Provide the [X, Y] coordinate of the cell's center where the given text is located.  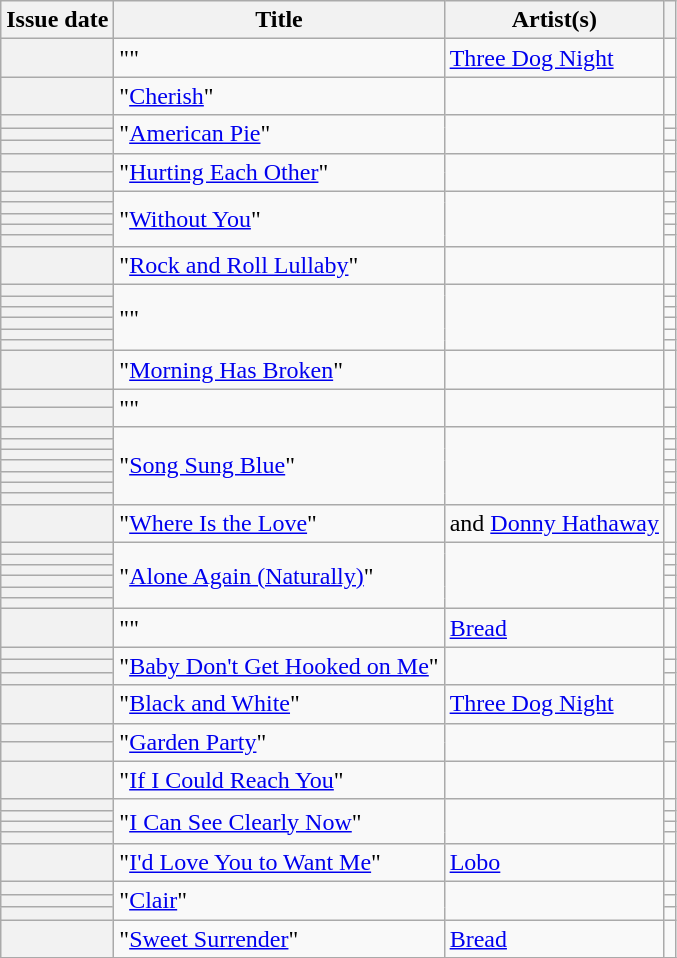
"Hurting Each Other" [279, 172]
Artist(s) [554, 20]
"I Can See Clearly Now" [279, 821]
"Song Sung Blue" [279, 466]
Issue date [58, 20]
and Donny Hathaway [554, 523]
"I'd Love You to Want Me" [279, 862]
Title [279, 20]
"Rock and Roll Lullaby" [279, 265]
"Cherish" [279, 96]
"Morning Has Broken" [279, 370]
"Where Is the Love" [279, 523]
"Black and White" [279, 704]
"Sweet Surrender" [279, 939]
"Clair" [279, 900]
"Alone Again (Naturally)" [279, 575]
"American Pie" [279, 134]
"Baby Don't Get Hooked on Me" [279, 666]
"Without You" [279, 218]
Lobo [554, 862]
"Garden Party" [279, 742]
"If I Could Reach You" [279, 780]
